Find where the given text appears and provide that cell's center as [x, y] coordinate. 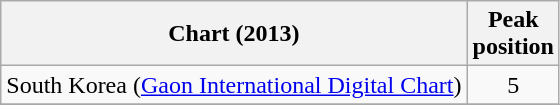
South Korea (Gaon International Digital Chart) [234, 85]
5 [513, 85]
Chart (2013) [234, 34]
Peakposition [513, 34]
